Output the [X, Y] coordinate of the center of the cell containing the given text.  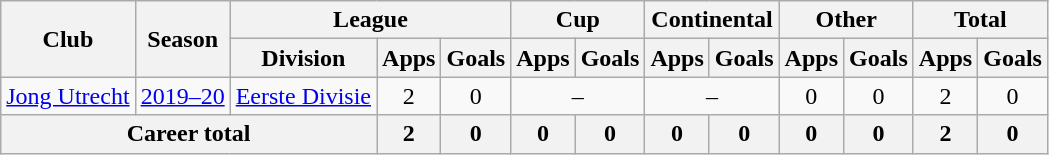
Career total [189, 134]
2019–20 [182, 96]
League [370, 20]
Total [980, 20]
Club [68, 39]
Eerste Divisie [303, 96]
Cup [578, 20]
Season [182, 39]
Continental [712, 20]
Division [303, 58]
Other [846, 20]
Jong Utrecht [68, 96]
